Return (X, Y) of the center of cell containing provided text 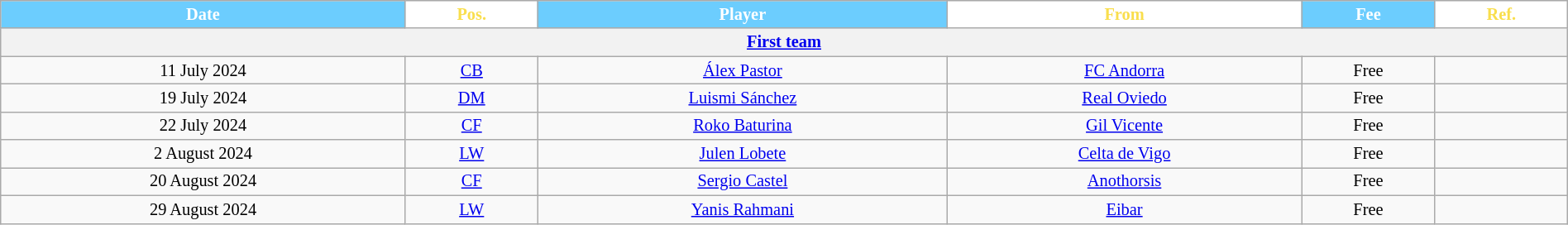
CB (471, 70)
Real Oviedo (1125, 98)
2 August 2024 (203, 154)
FC Andorra (1125, 70)
From (1125, 14)
29 August 2024 (203, 209)
Sergio Castel (743, 181)
Julen Lobete (743, 154)
Pos. (471, 14)
Yanis Rahmani (743, 209)
Date (203, 14)
Ref. (1501, 14)
Álex Pastor (743, 70)
Gil Vicente (1125, 126)
Roko Baturina (743, 126)
Luismi Sánchez (743, 98)
First team (784, 42)
20 August 2024 (203, 181)
Player (743, 14)
Anothorsis (1125, 181)
Fee (1369, 14)
Celta de Vigo (1125, 154)
DM (471, 98)
19 July 2024 (203, 98)
11 July 2024 (203, 70)
Eibar (1125, 209)
22 July 2024 (203, 126)
